Provide the (X, Y) coordinate of the cell's center where the given text is located.  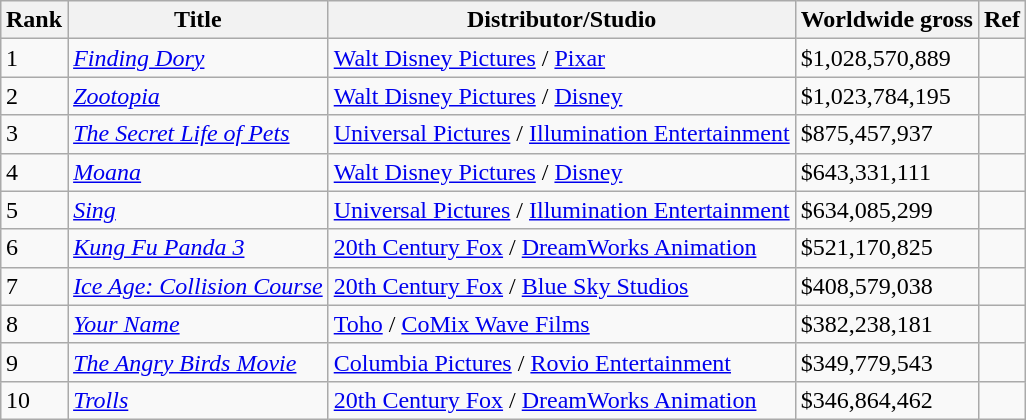
The Secret Life of Pets (198, 134)
Rank (34, 20)
$408,579,038 (886, 286)
6 (34, 248)
Zootopia (198, 96)
20th Century Fox / Blue Sky Studios (562, 286)
Ref (1002, 20)
$1,028,570,889 (886, 58)
$1,023,784,195 (886, 96)
The Angry Birds Movie (198, 362)
Toho / CoMix Wave Films (562, 324)
$643,331,111 (886, 172)
Sing (198, 210)
Worldwide gross (886, 20)
$875,457,937 (886, 134)
$634,085,299 (886, 210)
Title (198, 20)
9 (34, 362)
1 (34, 58)
4 (34, 172)
5 (34, 210)
Kung Fu Panda 3 (198, 248)
2 (34, 96)
Walt Disney Pictures / Pixar (562, 58)
Columbia Pictures / Rovio Entertainment (562, 362)
Ice Age: Collision Course (198, 286)
Trolls (198, 400)
7 (34, 286)
$521,170,825 (886, 248)
$349,779,543 (886, 362)
10 (34, 400)
$346,864,462 (886, 400)
Finding Dory (198, 58)
3 (34, 134)
$382,238,181 (886, 324)
Distributor/Studio (562, 20)
Your Name (198, 324)
8 (34, 324)
Moana (198, 172)
